Provide the (X, Y) coordinate of the cell's center where the given text is located.  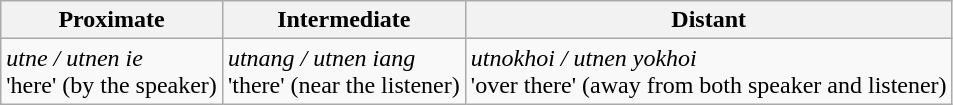
Distant (708, 20)
Proximate (112, 20)
utnang / utnen iang'there' (near the listener) (344, 72)
Intermediate (344, 20)
utne / utnen ie'here' (by the speaker) (112, 72)
utnokhoi / utnen yokhoi'over there' (away from both speaker and listener) (708, 72)
